Scan for the cell matching the given text and deliver its (x, y) coordinate at center. 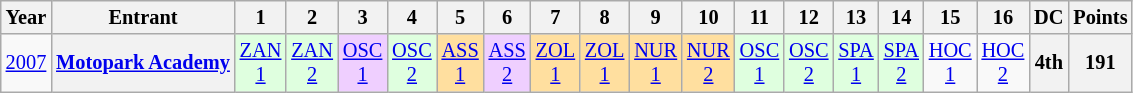
3 (362, 17)
191 (1100, 63)
11 (760, 17)
ASS2 (508, 63)
10 (708, 17)
Entrant (143, 17)
HOC2 (1004, 63)
15 (950, 17)
NUR2 (708, 63)
8 (604, 17)
2 (312, 17)
HOC1 (950, 63)
7 (556, 17)
13 (856, 17)
14 (902, 17)
ZAN1 (261, 63)
NUR1 (656, 63)
Points (1100, 17)
2007 (26, 63)
16 (1004, 17)
DC (1048, 17)
4th (1048, 63)
12 (808, 17)
4 (412, 17)
5 (460, 17)
SPA2 (902, 63)
1 (261, 17)
Motopark Academy (143, 63)
SPA1 (856, 63)
Year (26, 17)
9 (656, 17)
6 (508, 17)
ASS1 (460, 63)
ZAN2 (312, 63)
